Provide the [X, Y] coordinate of the cell's center where the given text is located.  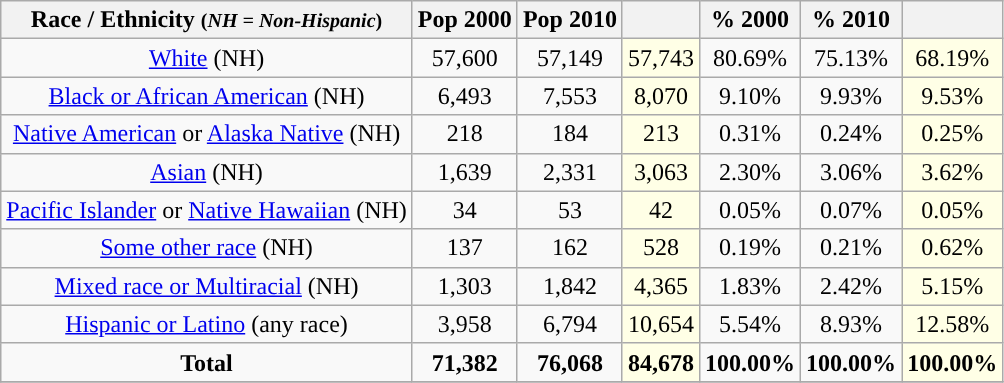
3,063 [660, 172]
9.10% [750, 96]
Mixed race or Multiracial (NH) [207, 286]
% 2010 [852, 20]
57,600 [464, 58]
Some other race (NH) [207, 248]
213 [660, 134]
4,365 [660, 286]
Asian (NH) [207, 172]
8,070 [660, 96]
0.19% [750, 248]
75.13% [852, 58]
84,678 [660, 362]
1.83% [750, 286]
Race / Ethnicity (NH = Non-Hispanic) [207, 20]
76,068 [570, 362]
71,382 [464, 362]
8.93% [852, 324]
10,654 [660, 324]
1,842 [570, 286]
9.93% [852, 96]
5.54% [750, 324]
57,149 [570, 58]
2,331 [570, 172]
42 [660, 210]
34 [464, 210]
2.30% [750, 172]
White (NH) [207, 58]
0.07% [852, 210]
9.53% [952, 96]
162 [570, 248]
80.69% [750, 58]
Pop 2010 [570, 20]
12.58% [952, 324]
Pop 2000 [464, 20]
7,553 [570, 96]
0.25% [952, 134]
2.42% [852, 286]
0.31% [750, 134]
3.06% [852, 172]
1,639 [464, 172]
5.15% [952, 286]
68.19% [952, 58]
57,743 [660, 58]
3.62% [952, 172]
% 2000 [750, 20]
0.62% [952, 248]
0.21% [852, 248]
Black or African American (NH) [207, 96]
53 [570, 210]
0.24% [852, 134]
Native American or Alaska Native (NH) [207, 134]
1,303 [464, 286]
Hispanic or Latino (any race) [207, 324]
6,794 [570, 324]
218 [464, 134]
6,493 [464, 96]
528 [660, 248]
137 [464, 248]
184 [570, 134]
Total [207, 362]
3,958 [464, 324]
Pacific Islander or Native Hawaiian (NH) [207, 210]
